Return the [x, y] coordinate for the center point of the cell that contains the specified text.  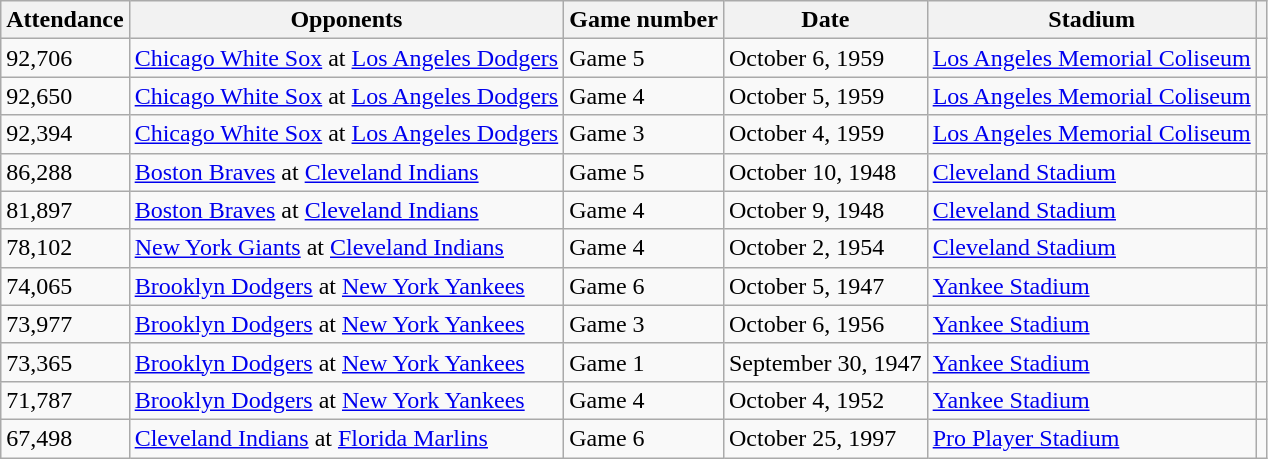
October 6, 1956 [825, 324]
74,065 [65, 286]
Attendance [65, 20]
October 2, 1954 [825, 248]
October 5, 1959 [825, 96]
October 4, 1959 [825, 134]
73,977 [65, 324]
73,365 [65, 362]
October 25, 1997 [825, 438]
Stadium [1092, 20]
92,650 [65, 96]
October 10, 1948 [825, 172]
September 30, 1947 [825, 362]
Game number [644, 20]
October 6, 1959 [825, 58]
Cleveland Indians at Florida Marlins [346, 438]
92,706 [65, 58]
78,102 [65, 248]
67,498 [65, 438]
October 4, 1952 [825, 400]
Date [825, 20]
86,288 [65, 172]
Game 1 [644, 362]
92,394 [65, 134]
October 5, 1947 [825, 286]
Pro Player Stadium [1092, 438]
Opponents [346, 20]
October 9, 1948 [825, 210]
81,897 [65, 210]
71,787 [65, 400]
New York Giants at Cleveland Indians [346, 248]
